Identify which cell holds the provided text, then report its [X, Y] central coordinate. 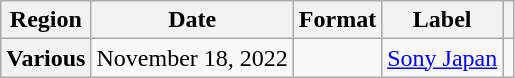
Sony Japan [442, 58]
November 18, 2022 [192, 58]
Various [46, 58]
Region [46, 20]
Format [337, 20]
Date [192, 20]
Label [442, 20]
